For the text-containing cell, return its midpoint in (X, Y) coordinate format. 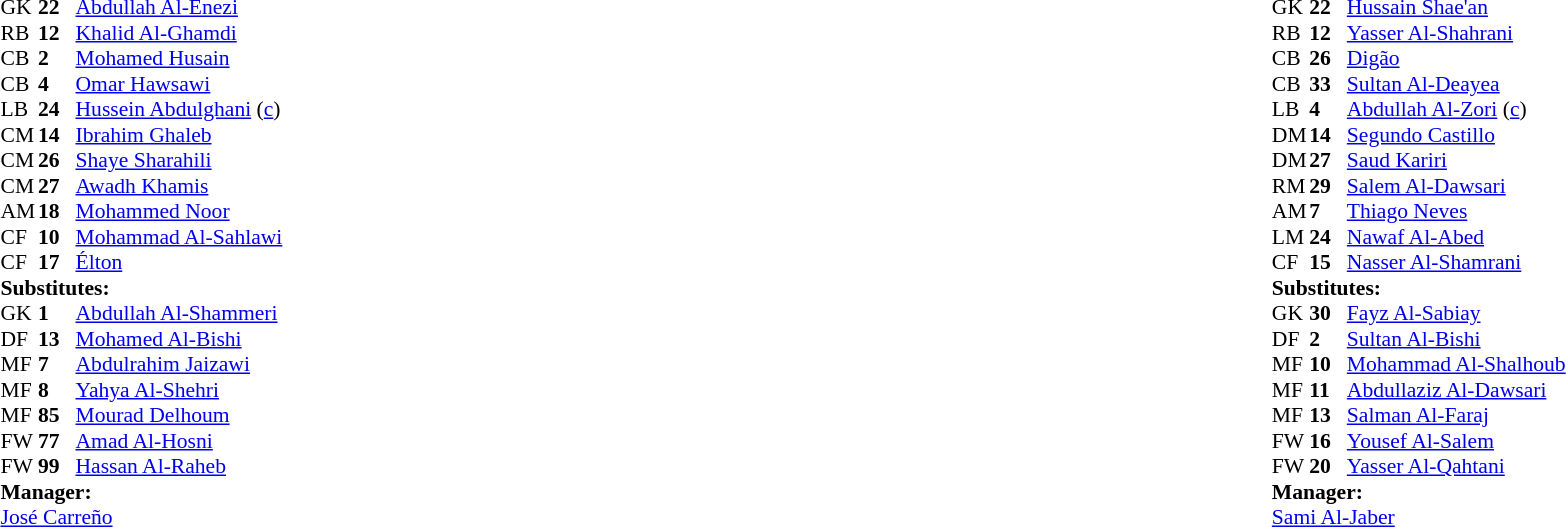
Ibrahim Ghaleb (180, 135)
99 (57, 467)
Hussein Abdulghani (c) (180, 109)
15 (1328, 263)
Fayz Al-Sabiay (1456, 313)
Mourad Delhoum (180, 415)
Yousef Al-Salem (1456, 441)
8 (57, 390)
30 (1328, 313)
Mohamed Al-Bishi (180, 339)
Yasser Al-Shahrani (1456, 33)
Abdullah Al-Zori (c) (1456, 109)
Awadh Khamis (180, 186)
Salem Al-Dawsari (1456, 186)
RM (1291, 186)
Saud Kariri (1456, 161)
18 (57, 211)
Thiago Neves (1456, 211)
Mohammad Al-Shalhoub (1456, 365)
29 (1328, 186)
Omar Hawsawi (180, 84)
Digão (1456, 59)
Abdullaziz Al-Dawsari (1456, 390)
17 (57, 263)
Hassan Al-Raheb (180, 467)
Nawaf Al-Abed (1456, 237)
16 (1328, 441)
Amad Al-Hosni (180, 441)
33 (1328, 84)
Abdulrahim Jaizawi (180, 365)
Sultan Al-Deayea (1456, 84)
Shaye Sharahili (180, 161)
77 (57, 441)
LM (1291, 237)
Khalid Al-Ghamdi (180, 33)
Segundo Castillo (1456, 135)
Abdullah Al-Shammeri (180, 313)
Salman Al-Faraj (1456, 415)
Nasser Al-Shamrani (1456, 263)
Mohammad Al-Sahlawi (180, 237)
Mohammed Noor (180, 211)
Mohamed Husain (180, 59)
Yahya Al-Shehri (180, 390)
1 (57, 313)
20 (1328, 467)
11 (1328, 390)
Yasser Al-Qahtani (1456, 467)
Élton (180, 263)
85 (57, 415)
Sultan Al-Bishi (1456, 339)
